Determine the [x, y] coordinate at the center of the cell enclosing the given text.  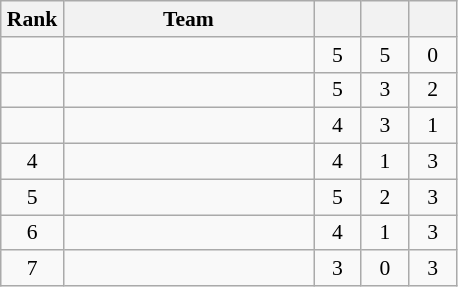
7 [32, 269]
Team [188, 19]
Rank [32, 19]
6 [32, 233]
